For the text-containing cell, return its midpoint in [X, Y] coordinate format. 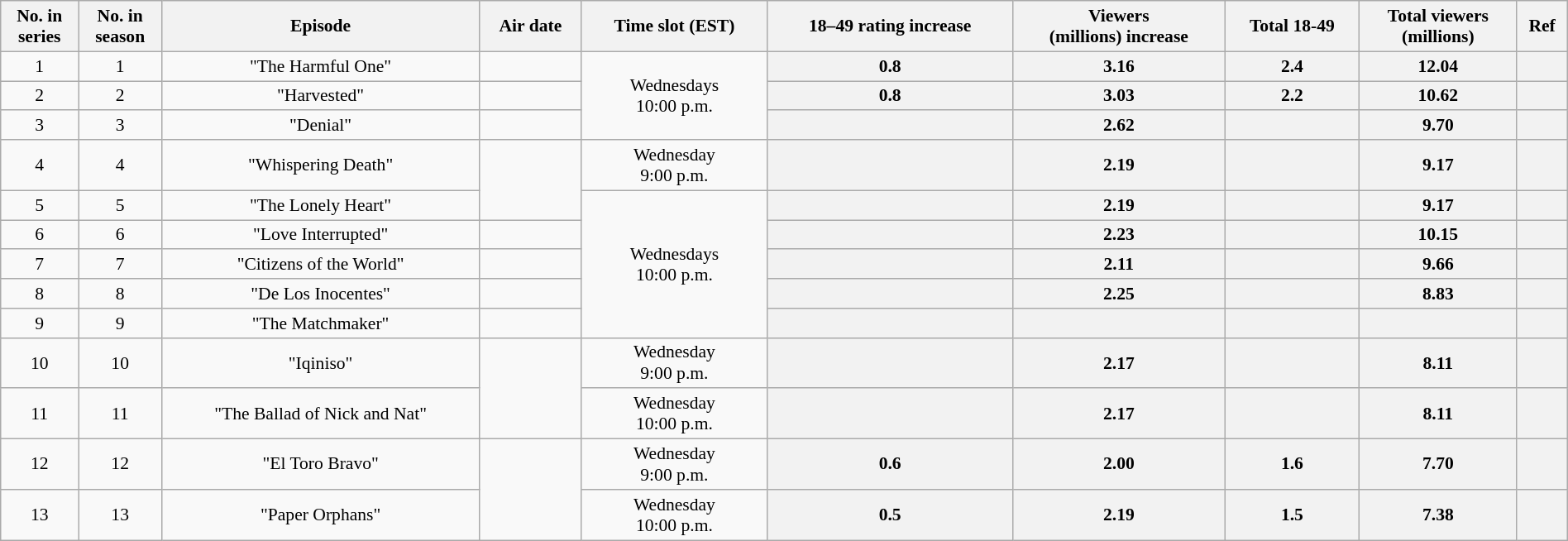
2.25 [1119, 294]
"Love Interrupted" [321, 235]
2.62 [1119, 126]
"Denial" [321, 126]
Time slot (EST) [675, 26]
2.11 [1119, 265]
"Whispering Death" [321, 165]
"Harvested" [321, 96]
Total 18-49 [1292, 26]
Total viewers(millions) [1438, 26]
Episode [321, 26]
3.03 [1119, 96]
9.70 [1438, 126]
8.83 [1438, 294]
"The Lonely Heart" [321, 205]
3.16 [1119, 66]
12.04 [1438, 66]
Ref [1542, 26]
"Iqiniso" [321, 362]
0.6 [890, 465]
No. inseries [40, 26]
1.5 [1292, 515]
18–49 rating increase [890, 26]
2.4 [1292, 66]
7.70 [1438, 465]
"De Los Inocentes" [321, 294]
9.66 [1438, 265]
"Paper Orphans" [321, 515]
2.23 [1119, 235]
10.62 [1438, 96]
10.15 [1438, 235]
Air date [531, 26]
7.38 [1438, 515]
No. inseason [121, 26]
"El Toro Bravo" [321, 465]
0.5 [890, 515]
2.2 [1292, 96]
"The Matchmaker" [321, 323]
1.6 [1292, 465]
2.00 [1119, 465]
Viewers(millions) increase [1119, 26]
"The Harmful One" [321, 66]
"The Ballad of Nick and Nat" [321, 414]
"Citizens of the World" [321, 265]
